Detect which cell encompasses the target text, then output its [X, Y] center coordinate. 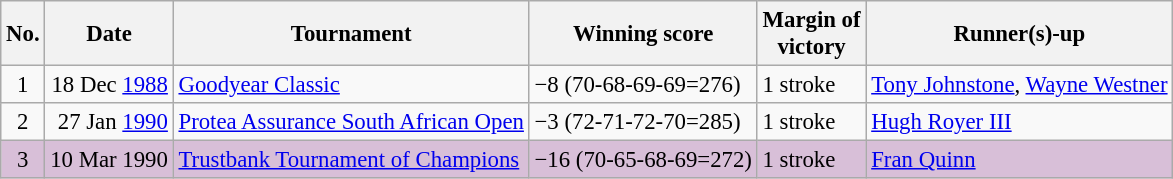
Fran Quinn [1020, 160]
No. [23, 34]
Runner(s)-up [1020, 34]
Margin ofvictory [812, 34]
Hugh Royer III [1020, 122]
1 [23, 85]
2 [23, 122]
Tournament [351, 34]
Winning score [643, 34]
−3 (72-71-72-70=285) [643, 122]
Protea Assurance South African Open [351, 122]
Tony Johnstone, Wayne Westner [1020, 85]
−16 (70-65-68-69=272) [643, 160]
Goodyear Classic [351, 85]
10 Mar 1990 [109, 160]
27 Jan 1990 [109, 122]
Trustbank Tournament of Champions [351, 160]
−8 (70-68-69-69=276) [643, 85]
18 Dec 1988 [109, 85]
3 [23, 160]
Date [109, 34]
